Capture the cell that displays the provided text and extract its (X, Y) central coordinate. 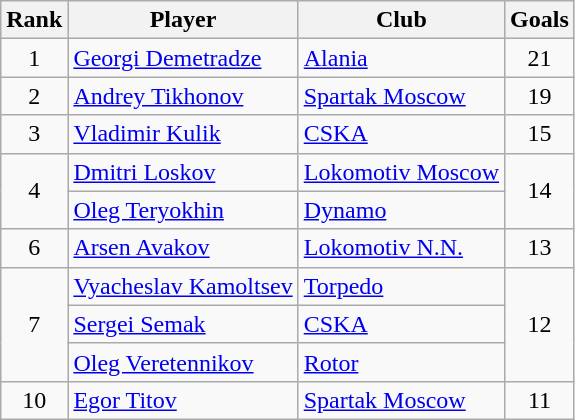
Lokomotiv Moscow (401, 172)
Arsen Avakov (183, 248)
Dynamo (401, 210)
13 (540, 248)
Dmitri Loskov (183, 172)
Oleg Teryokhin (183, 210)
4 (34, 191)
21 (540, 58)
19 (540, 96)
10 (34, 400)
Lokomotiv N.N. (401, 248)
7 (34, 324)
Vladimir Kulik (183, 134)
15 (540, 134)
Torpedo (401, 286)
12 (540, 324)
6 (34, 248)
14 (540, 191)
Goals (540, 20)
3 (34, 134)
11 (540, 400)
Vyacheslav Kamoltsev (183, 286)
Andrey Tikhonov (183, 96)
Sergei Semak (183, 324)
Egor Titov (183, 400)
2 (34, 96)
Georgi Demetradze (183, 58)
Alania (401, 58)
Player (183, 20)
Rank (34, 20)
Oleg Veretennikov (183, 362)
1 (34, 58)
Club (401, 20)
Rotor (401, 362)
